Return the (x, y) coordinate for the center point of the cell that contains the specified text.  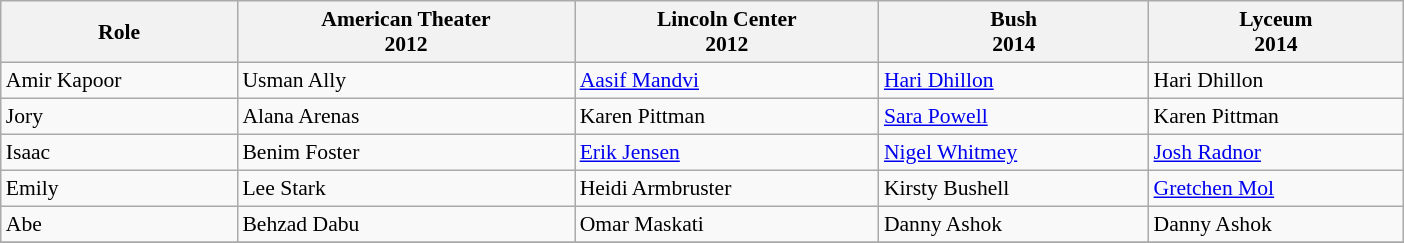
Jory (120, 117)
Alana Arenas (406, 117)
Emily (120, 189)
Kirsty Bushell (1014, 189)
Aasif Mandvi (727, 81)
Role (120, 32)
Erik Jensen (727, 153)
Bush2014 (1014, 32)
Heidi Armbruster (727, 189)
Nigel Whitmey (1014, 153)
Josh Radnor (1276, 153)
Amir Kapoor (120, 81)
Gretchen Mol (1276, 189)
Usman Ally (406, 81)
Behzad Dabu (406, 225)
American Theater2012 (406, 32)
Isaac (120, 153)
Lee Stark (406, 189)
Benim Foster (406, 153)
Lincoln Center2012 (727, 32)
Lyceum2014 (1276, 32)
Abe (120, 225)
Sara Powell (1014, 117)
Omar Maskati (727, 225)
